Determine the [X, Y] coordinate at the center of the cell enclosing the given text.  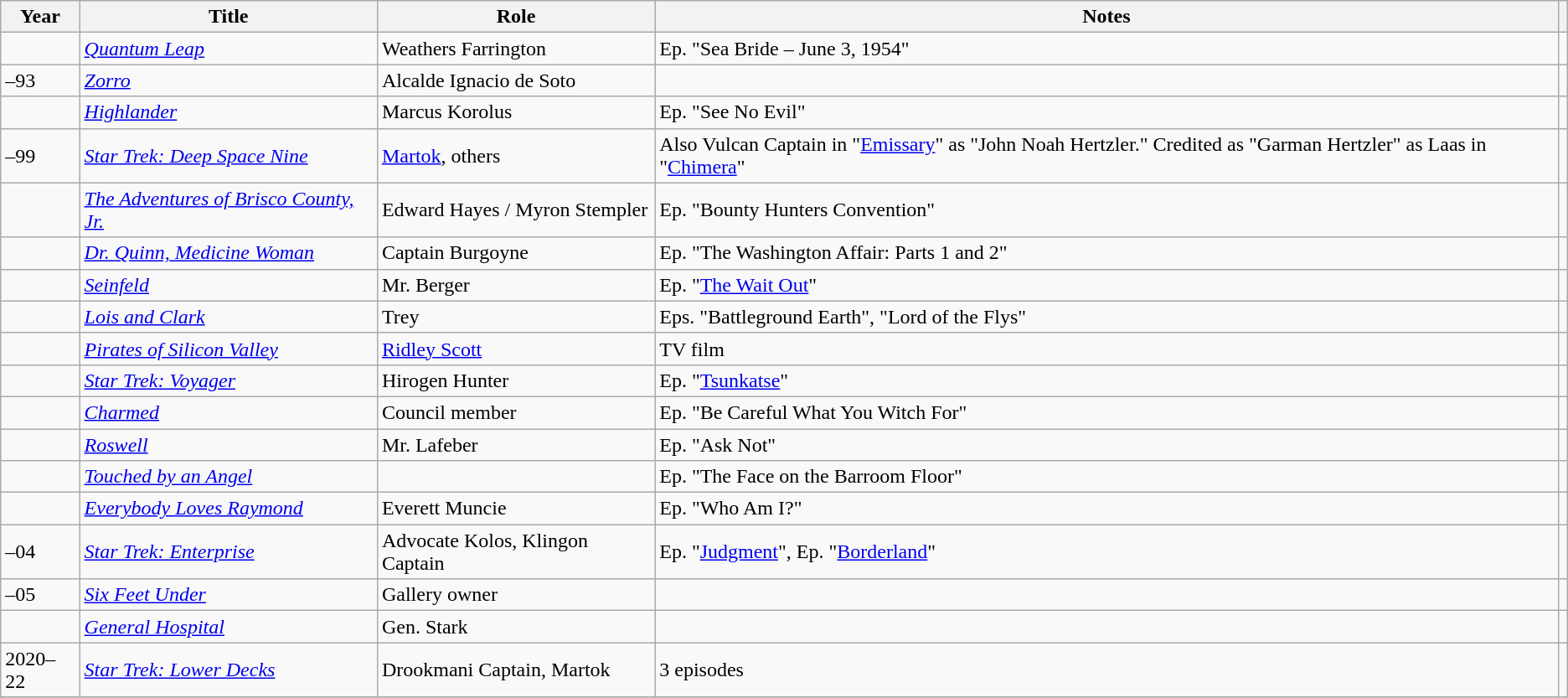
Gen. Stark [516, 627]
Captain Burgoyne [516, 253]
Ep. "The Wait Out" [1106, 285]
Ep. "Who Am I?" [1106, 509]
Ep. "Sea Bride – June 3, 1954" [1106, 49]
Role [516, 17]
Star Trek: Lower Decks [228, 670]
Star Trek: Enterprise [228, 551]
Title [228, 17]
Hirogen Hunter [516, 380]
Dr. Quinn, Medicine Woman [228, 253]
2020–22 [40, 670]
Lois and Clark [228, 317]
Ep. "Judgment", Ep. "Borderland" [1106, 551]
Six Feet Under [228, 595]
Ridley Scott [516, 349]
Seinfeld [228, 285]
Ep. "The Washington Affair: Parts 1 and 2" [1106, 253]
Zorro [228, 80]
Eps. "Battleground Earth", "Lord of the Flys" [1106, 317]
Charmed [228, 412]
–99 [40, 156]
Advocate Kolos, Klingon Captain [516, 551]
Ep. "See No Evil" [1106, 112]
Ep. "The Face on the Barroom Floor" [1106, 477]
Roswell [228, 445]
Edward Hayes / Myron Stempler [516, 209]
Year [40, 17]
General Hospital [228, 627]
The Adventures of Brisco County, Jr. [228, 209]
Mr. Berger [516, 285]
Ep. "Tsunkatse" [1106, 380]
Drookmani Captain, Martok [516, 670]
TV film [1106, 349]
Alcalde Ignacio de Soto [516, 80]
Touched by an Angel [228, 477]
–93 [40, 80]
Martok, others [516, 156]
Quantum Leap [228, 49]
Ep. "Ask Not" [1106, 445]
Pirates of Silicon Valley [228, 349]
3 episodes [1106, 670]
Marcus Korolus [516, 112]
–05 [40, 595]
Everett Muncie [516, 509]
Mr. Lafeber [516, 445]
Ep. "Bounty Hunters Convention" [1106, 209]
Star Trek: Deep Space Nine [228, 156]
Council member [516, 412]
Trey [516, 317]
Highlander [228, 112]
Gallery owner [516, 595]
Star Trek: Voyager [228, 380]
Everybody Loves Raymond [228, 509]
Notes [1106, 17]
Also Vulcan Captain in "Emissary" as "John Noah Hertzler." Credited as "Garman Hertzler" as Laas in "Chimera" [1106, 156]
Weathers Farrington [516, 49]
–04 [40, 551]
Ep. "Be Careful What You Witch For" [1106, 412]
